Provide the (X, Y) coordinate of the cell's center where the given text is located.  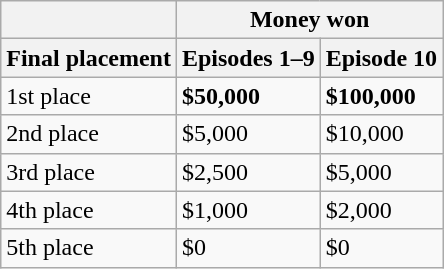
Episode 10 (381, 58)
2nd place (89, 134)
5th place (89, 248)
Money won (309, 20)
$10,000 (381, 134)
$50,000 (248, 96)
Final placement (89, 58)
$2,500 (248, 172)
$1,000 (248, 210)
3rd place (89, 172)
1st place (89, 96)
$2,000 (381, 210)
$100,000 (381, 96)
Episodes 1–9 (248, 58)
4th place (89, 210)
